From the cell containing the given text, extract its center point as (x, y) coordinate. 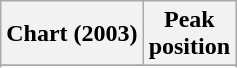
Chart (2003) (72, 34)
Peakposition (189, 34)
